Identify which cell holds the provided text, then report its (X, Y) central coordinate. 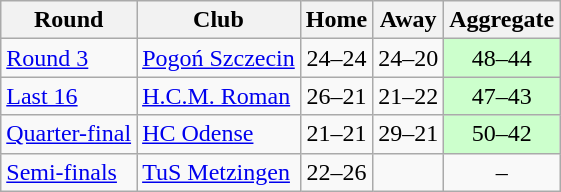
– (502, 172)
22–26 (336, 172)
Semi-finals (69, 172)
HC Odense (219, 134)
Last 16 (69, 96)
50–42 (502, 134)
26–21 (336, 96)
Aggregate (502, 20)
Pogoń Szczecin (219, 58)
H.C.M. Roman (219, 96)
Round (69, 20)
TuS Metzingen (219, 172)
21–21 (336, 134)
47–43 (502, 96)
Round 3 (69, 58)
24–20 (408, 58)
Away (408, 20)
Quarter-final (69, 134)
Club (219, 20)
Home (336, 20)
21–22 (408, 96)
24–24 (336, 58)
48–44 (502, 58)
29–21 (408, 134)
